Identify which cell holds the provided text, then report its (X, Y) central coordinate. 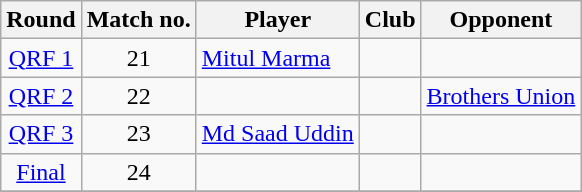
Brothers Union (501, 96)
Player (278, 20)
24 (138, 172)
Club (390, 20)
Round (41, 20)
Match no. (138, 20)
Final (41, 172)
Mitul Marma (278, 58)
23 (138, 134)
QRF 2 (41, 96)
22 (138, 96)
QRF 3 (41, 134)
21 (138, 58)
Md Saad Uddin (278, 134)
QRF 1 (41, 58)
Opponent (501, 20)
